Detect which cell encompasses the target text, then output its (x, y) center coordinate. 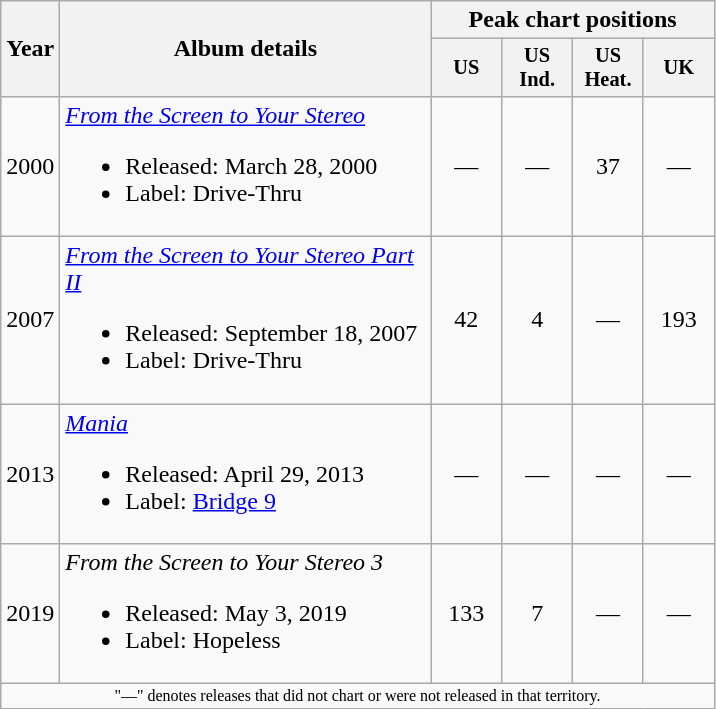
Album details (246, 49)
From the Screen to Your StereoReleased: March 28, 2000Label: Drive-Thru (246, 166)
133 (466, 614)
37 (608, 166)
193 (678, 320)
2013 (30, 474)
7 (538, 614)
Year (30, 49)
2007 (30, 320)
Peak chart positions (572, 20)
USHeat. (608, 68)
UK (678, 68)
From the Screen to Your Stereo Part IIReleased: September 18, 2007Label: Drive-Thru (246, 320)
2019 (30, 614)
From the Screen to Your Stereo 3Released: May 3, 2019Label: Hopeless (246, 614)
ManiaReleased: April 29, 2013Label: Bridge 9 (246, 474)
4 (538, 320)
42 (466, 320)
"—" denotes releases that did not chart or were not released in that territory. (358, 696)
USInd. (538, 68)
US (466, 68)
2000 (30, 166)
